Detect which cell encompasses the target text, then output its [X, Y] center coordinate. 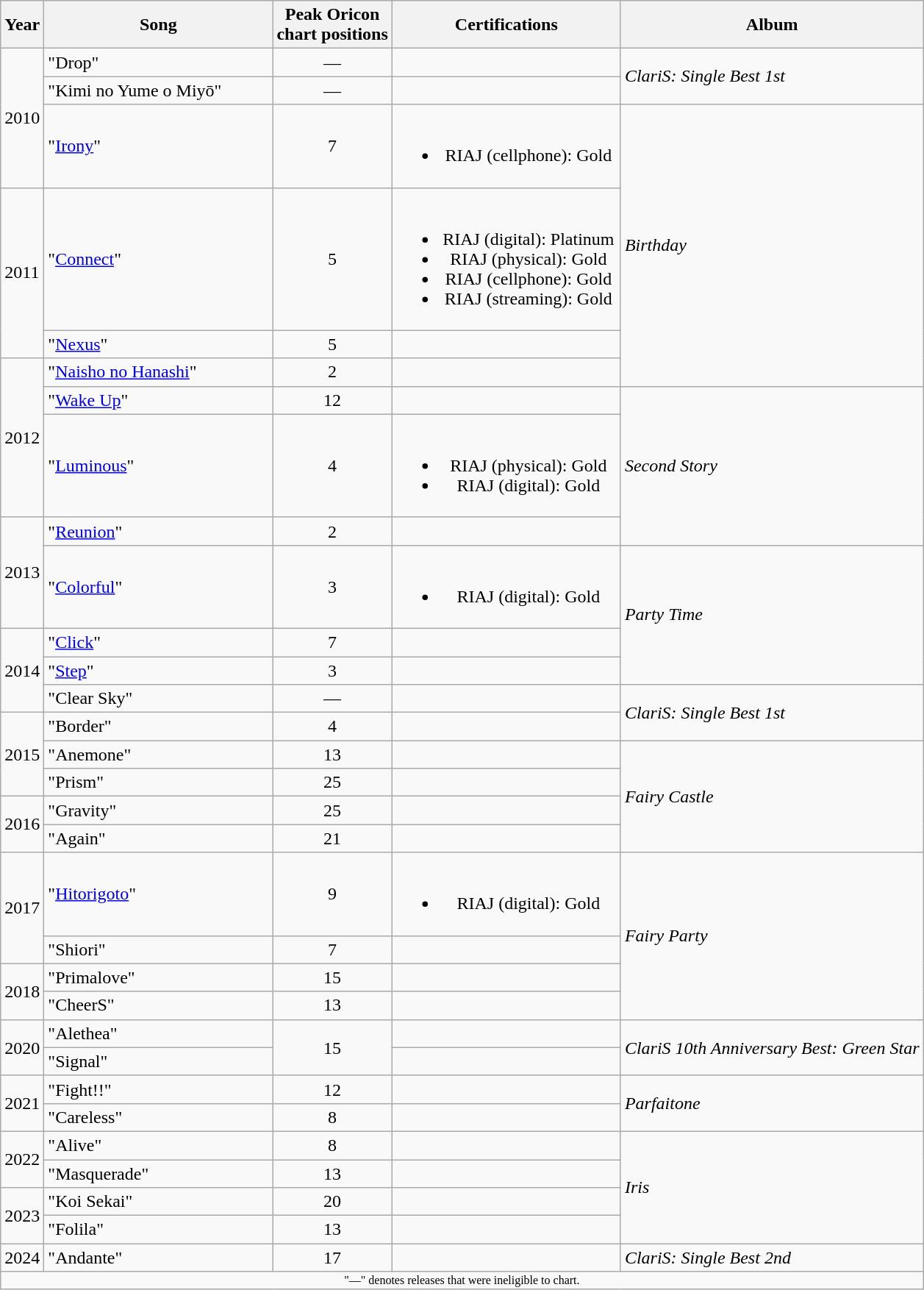
2020 [22, 1047]
"Connect" [159, 259]
Certifications [506, 25]
"Primalove" [159, 977]
Fairy Party [772, 936]
21 [332, 838]
"Koi Sekai" [159, 1202]
"Click" [159, 642]
2010 [22, 118]
2017 [22, 908]
"Kimi no Yume o Miyō" [159, 90]
2021 [22, 1103]
"Border" [159, 727]
2018 [22, 991]
ClariS: Single Best 2nd [772, 1258]
"Step" [159, 670]
2014 [22, 670]
"Drop" [159, 63]
"Nexus" [159, 344]
ClariS 10th Anniversary Best: Green Star [772, 1047]
"Prism" [159, 783]
"Wake Up" [159, 400]
20 [332, 1202]
Song [159, 25]
2011 [22, 273]
"Anemone" [159, 755]
"—" denotes releases that were ineligible to chart. [462, 1280]
Album [772, 25]
"Again" [159, 838]
"Clear Sky" [159, 699]
"Gravity" [159, 810]
RIAJ (digital): PlatinumRIAJ (physical): GoldRIAJ (cellphone): GoldRIAJ (streaming): Gold [506, 259]
"Colorful" [159, 587]
RIAJ (cellphone): Gold [506, 146]
RIAJ (physical): GoldRIAJ (digital): Gold [506, 466]
9 [332, 894]
"Alive" [159, 1145]
Second Story [772, 466]
2022 [22, 1159]
"Fight!!" [159, 1089]
"Reunion" [159, 531]
Iris [772, 1187]
Fairy Castle [772, 797]
"Careless" [159, 1117]
2024 [22, 1258]
17 [332, 1258]
2015 [22, 755]
"Irony" [159, 146]
"Andante" [159, 1258]
2023 [22, 1216]
Peak Oricon chart positions [332, 25]
"Hitorigoto" [159, 894]
"Masquerade" [159, 1173]
"Luminous" [159, 466]
Parfaitone [772, 1103]
Party Time [772, 615]
"Signal" [159, 1061]
"Shiori" [159, 949]
"CheerS" [159, 1005]
"Folila" [159, 1230]
2013 [22, 572]
Year [22, 25]
2016 [22, 824]
2012 [22, 438]
Birthday [772, 246]
"Naisho no Hanashi" [159, 372]
"Alethea" [159, 1033]
